Scan for the cell matching the given text and deliver its (x, y) coordinate at center. 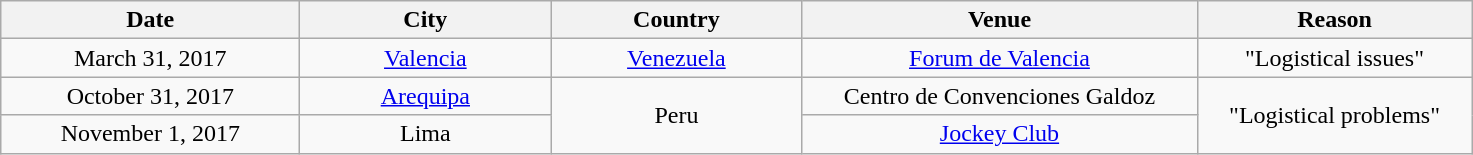
"Logistical problems" (1334, 115)
Venezuela (676, 58)
October 31, 2017 (150, 96)
Arequipa (426, 96)
Centro de Convenciones Galdoz (1000, 96)
Valencia (426, 58)
November 1, 2017 (150, 134)
Jockey Club (1000, 134)
Country (676, 20)
City (426, 20)
Forum de Valencia (1000, 58)
Date (150, 20)
Peru (676, 115)
March 31, 2017 (150, 58)
Reason (1334, 20)
Lima (426, 134)
Venue (1000, 20)
"Logistical issues" (1334, 58)
